Output the (X, Y) coordinate of the center of the cell containing the given text.  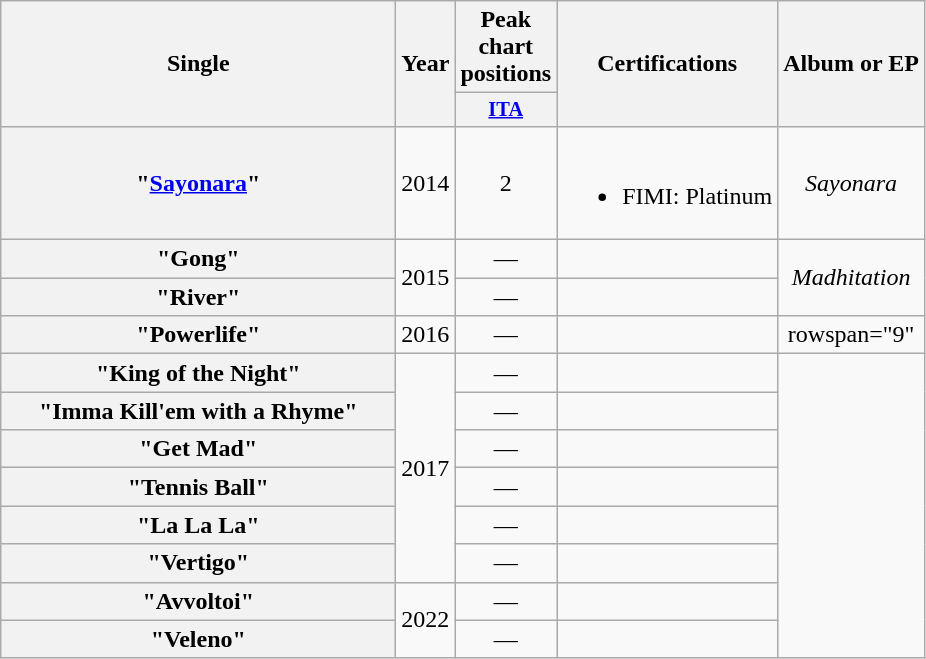
2022 (426, 620)
2015 (426, 278)
rowspan="9" (852, 335)
2 (506, 182)
Madhitation (852, 278)
"La La La" (198, 525)
"Powerlife" (198, 335)
2017 (426, 468)
FIMI: Platinum (668, 182)
Album or EP (852, 64)
"Sayonara" (198, 182)
Sayonara (852, 182)
"Get Mad" (198, 449)
"Veleno" (198, 639)
ITA (506, 110)
Single (198, 64)
"Vertigo" (198, 563)
"Avvoltoi" (198, 601)
"Gong" (198, 259)
"River" (198, 297)
Peak chart positions (506, 47)
"King of the Night" (198, 373)
Certifications (668, 64)
2016 (426, 335)
Year (426, 64)
2014 (426, 182)
"Imma Kill'em with a Rhyme" (198, 411)
"Tennis Ball" (198, 487)
